Extract the (x, y) coordinate from the center of the cell holding the provided text.  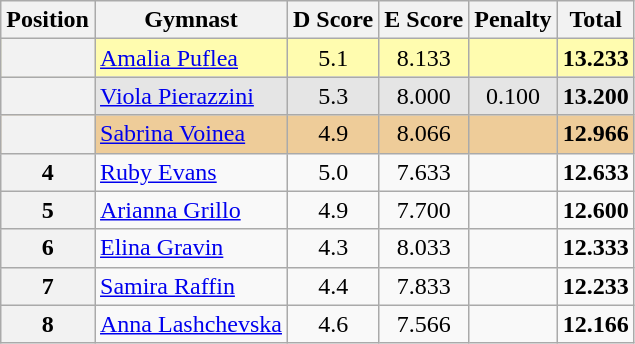
8.066 (424, 134)
4.3 (334, 248)
Total (596, 20)
7.566 (424, 324)
7.833 (424, 286)
12.166 (596, 324)
Position (48, 20)
Gymnast (190, 20)
4.6 (334, 324)
7.633 (424, 172)
13.233 (596, 58)
D Score (334, 20)
Ruby Evans (190, 172)
4.4 (334, 286)
6 (48, 248)
Samira Raffin (190, 286)
7 (48, 286)
5.1 (334, 58)
12.233 (596, 286)
12.333 (596, 248)
5.0 (334, 172)
Elina Gravin (190, 248)
Anna Lashchevska (190, 324)
12.966 (596, 134)
12.633 (596, 172)
Amalia Puflea (190, 58)
0.100 (513, 96)
Penalty (513, 20)
Arianna Grillo (190, 210)
8 (48, 324)
12.600 (596, 210)
8.133 (424, 58)
Sabrina Voinea (190, 134)
5 (48, 210)
4 (48, 172)
5.3 (334, 96)
E Score (424, 20)
Viola Pierazzini (190, 96)
8.000 (424, 96)
13.200 (596, 96)
8.033 (424, 248)
7.700 (424, 210)
